For the text-containing cell, return its midpoint in (x, y) coordinate format. 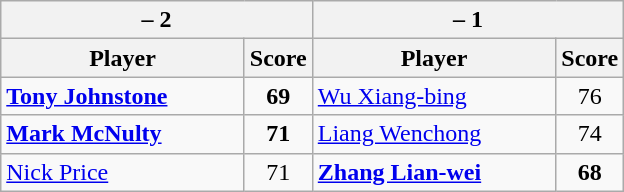
Wu Xiang-bing (434, 96)
– 1 (468, 20)
Tony Johnstone (123, 96)
– 2 (157, 20)
69 (278, 96)
76 (590, 96)
Liang Wenchong (434, 134)
74 (590, 134)
Zhang Lian-wei (434, 172)
Nick Price (123, 172)
68 (590, 172)
Mark McNulty (123, 134)
